Return the (x, y) coordinate for the center point of the cell that contains the specified text.  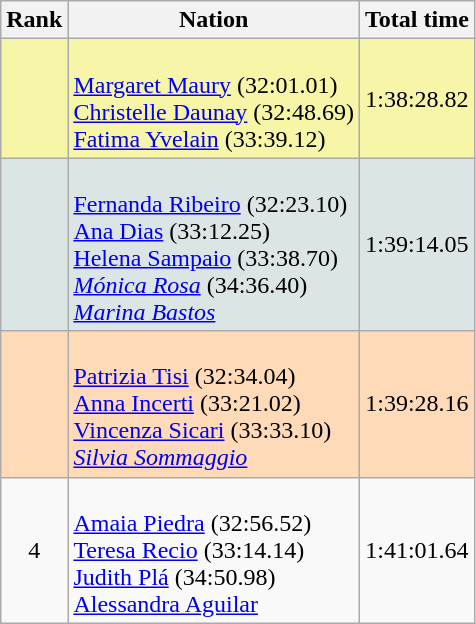
4 (34, 550)
Patrizia Tisi (32:34.04)Anna Incerti (33:21.02)Vincenza Sicari (33:33.10)Silvia Sommaggio (214, 404)
1:41:01.64 (418, 550)
Margaret Maury (32:01.01)Christelle Daunay (32:48.69)Fatima Yvelain (33:39.12) (214, 98)
Rank (34, 20)
Nation (214, 20)
1:38:28.82 (418, 98)
Total time (418, 20)
1:39:28.16 (418, 404)
Fernanda Ribeiro (32:23.10)Ana Dias (33:12.25)Helena Sampaio (33:38.70) Mónica Rosa (34:36.40) Marina Bastos (214, 244)
Amaia Piedra (32:56.52)Teresa Recio (33:14.14)Judith Plá (34:50.98)Alessandra Aguilar (214, 550)
1:39:14.05 (418, 244)
